Determine the [x, y] coordinate at the center of the cell enclosing the given text.  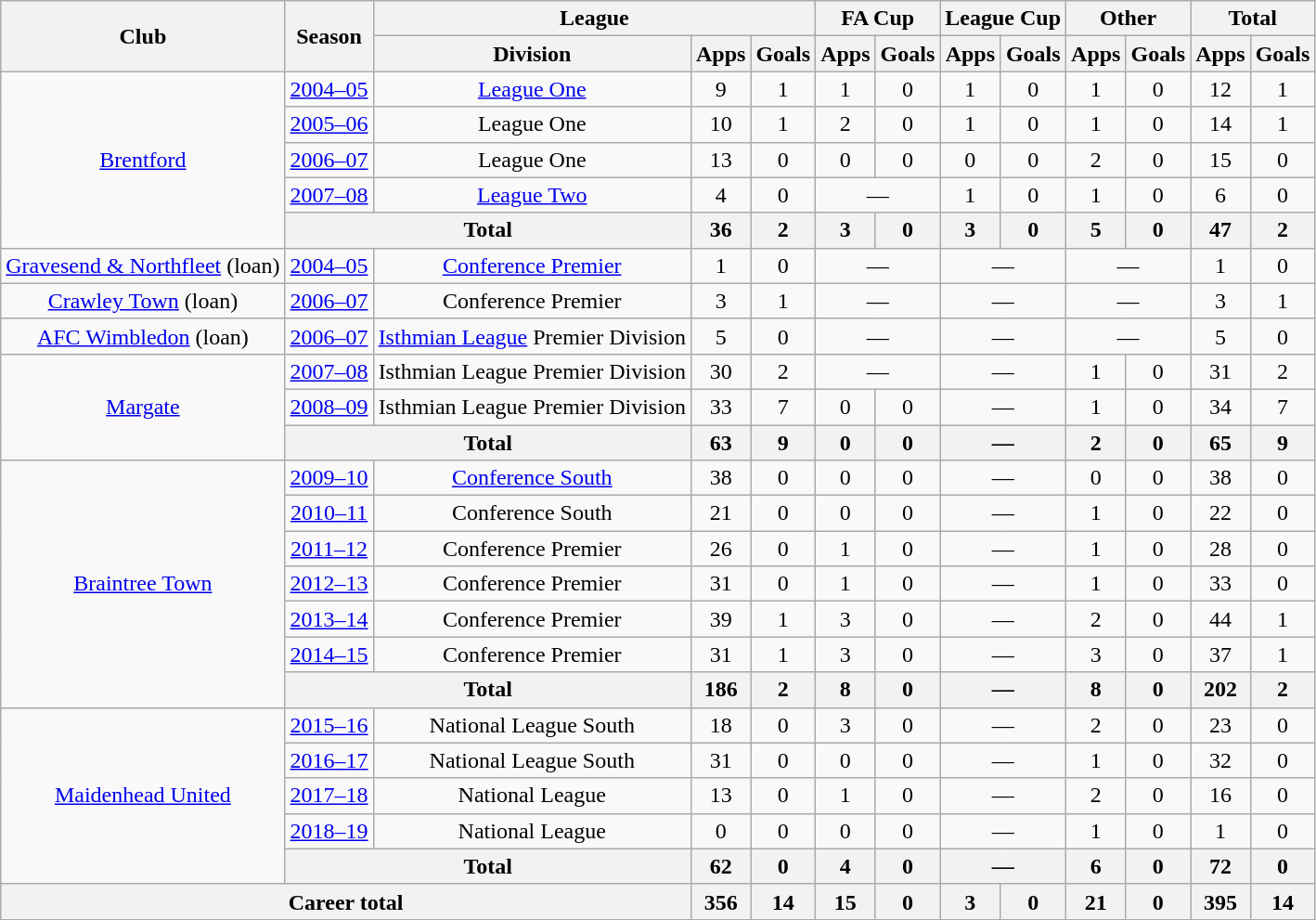
44 [1220, 619]
2016–17 [329, 760]
Crawley Town (loan) [143, 301]
32 [1220, 760]
37 [1220, 654]
2005–06 [329, 124]
34 [1220, 407]
Season [329, 36]
63 [720, 443]
62 [720, 866]
12 [1220, 89]
39 [720, 619]
47 [1220, 230]
2009–10 [329, 478]
2014–15 [329, 654]
16 [1220, 796]
League Cup [1003, 19]
2010–11 [329, 513]
186 [720, 690]
Club [143, 36]
Gravesend & Northfleet (loan) [143, 266]
FA Cup [878, 19]
2008–09 [329, 407]
23 [1220, 725]
18 [720, 725]
2012–13 [329, 584]
26 [720, 549]
Career total [346, 901]
Margate [143, 407]
36 [720, 230]
2013–14 [329, 619]
Braintree Town [143, 584]
League Two [532, 195]
Division [532, 54]
League [594, 19]
22 [1220, 513]
356 [720, 901]
Brentford [143, 160]
2015–16 [329, 725]
2011–12 [329, 549]
10 [720, 124]
28 [1220, 549]
AFC Wimbledon (loan) [143, 336]
Other [1129, 19]
395 [1220, 901]
65 [1220, 443]
72 [1220, 866]
202 [1220, 690]
2018–19 [329, 831]
2017–18 [329, 796]
30 [720, 371]
Maidenhead United [143, 796]
